Locate the cell with the specified text and output its [x, y] center coordinate. 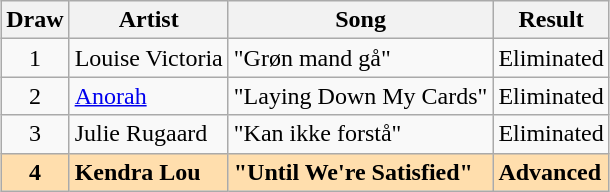
"Until We're Satisfied" [360, 172]
2 [35, 96]
4 [35, 172]
Louise Victoria [148, 58]
1 [35, 58]
"Kan ikke forstå" [360, 134]
3 [35, 134]
Song [360, 20]
"Grøn mand gå" [360, 58]
Advanced [551, 172]
Result [551, 20]
Draw [35, 20]
Julie Rugaard [148, 134]
Artist [148, 20]
Kendra Lou [148, 172]
"Laying Down My Cards" [360, 96]
Anorah [148, 96]
